Extract the [x, y] coordinate from the center of the cell holding the provided text.  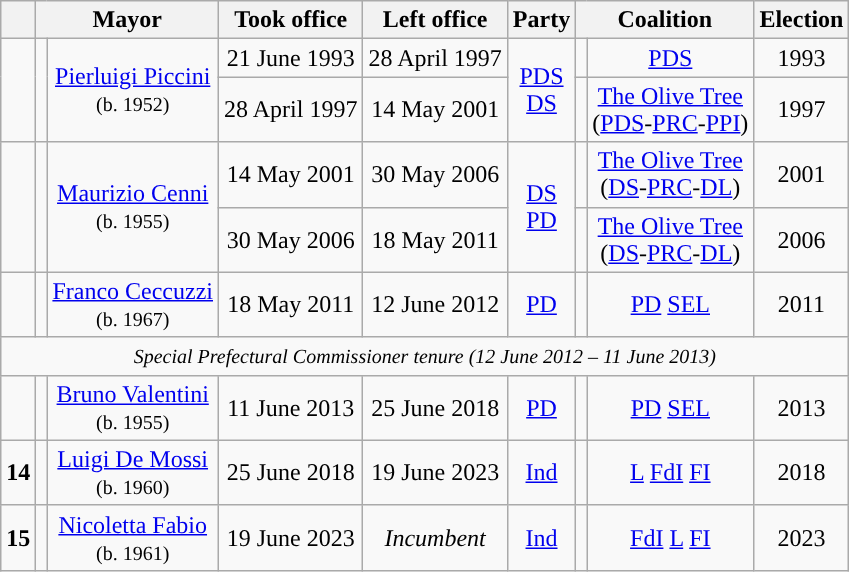
14 [18, 472]
12 June 2012 [435, 304]
15 [18, 538]
Maurizio Cenni(b. 1955) [133, 207]
Bruno Valentini(b. 1955) [133, 408]
Franco Ceccuzzi(b. 1967) [133, 304]
1993 [802, 58]
Pierluigi Piccini(b. 1952) [133, 90]
2011 [802, 304]
Incumbent [435, 538]
2013 [802, 408]
2023 [802, 538]
PDSDS [541, 90]
Nicoletta Fabio(b. 1961) [133, 538]
PDS [670, 58]
2018 [802, 472]
Mayor [128, 20]
Party [541, 20]
2006 [802, 240]
Election [802, 20]
The Olive Tree(PDS-PRC-PPI) [670, 110]
DSPD [541, 207]
Special Prefectural Commissioner tenure (12 June 2012 – 11 June 2013) [425, 356]
Coalition [665, 20]
L FdI FI [670, 472]
Took office [291, 20]
1997 [802, 110]
Left office [435, 20]
21 June 1993 [291, 58]
Luigi De Mossi(b. 1960) [133, 472]
11 June 2013 [291, 408]
FdI L FI [670, 538]
2001 [802, 174]
